Locate the cell with the specified text and output its [x, y] center coordinate. 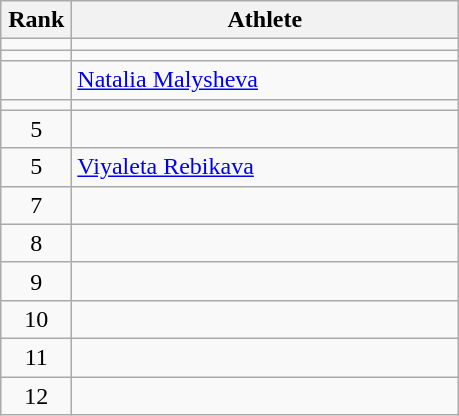
Natalia Malysheva [265, 80]
9 [36, 281]
11 [36, 357]
Rank [36, 20]
12 [36, 395]
Athlete [265, 20]
Viyaleta Rebikava [265, 167]
8 [36, 243]
7 [36, 205]
10 [36, 319]
